Determine the [x, y] coordinate at the center of the cell enclosing the given text.  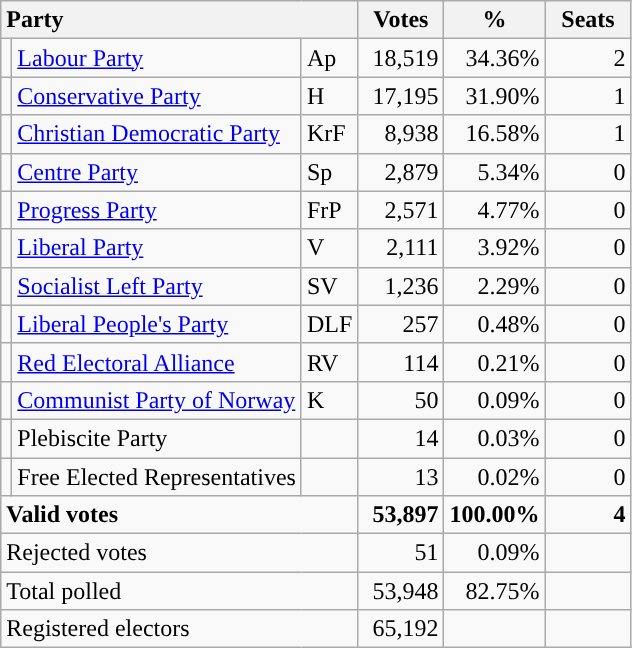
13 [401, 477]
Communist Party of Norway [157, 400]
1,236 [401, 286]
114 [401, 362]
RV [329, 362]
Liberal Party [157, 248]
Progress Party [157, 210]
50 [401, 400]
Ap [329, 58]
17,195 [401, 96]
SV [329, 286]
53,897 [401, 515]
2.29% [494, 286]
Labour Party [157, 58]
Party [180, 20]
Red Electoral Alliance [157, 362]
Plebiscite Party [157, 438]
0.02% [494, 477]
14 [401, 438]
16.58% [494, 134]
5.34% [494, 172]
53,948 [401, 591]
Votes [401, 20]
Socialist Left Party [157, 286]
Registered electors [180, 629]
Liberal People's Party [157, 324]
Christian Democratic Party [157, 134]
0.03% [494, 438]
2,571 [401, 210]
8,938 [401, 134]
4.77% [494, 210]
K [329, 400]
KrF [329, 134]
2 [588, 58]
0.48% [494, 324]
51 [401, 553]
Centre Party [157, 172]
34.36% [494, 58]
18,519 [401, 58]
Free Elected Representatives [157, 477]
65,192 [401, 629]
4 [588, 515]
31.90% [494, 96]
82.75% [494, 591]
2,879 [401, 172]
Sp [329, 172]
Seats [588, 20]
Conservative Party [157, 96]
DLF [329, 324]
Valid votes [180, 515]
0.21% [494, 362]
Rejected votes [180, 553]
FrP [329, 210]
H [329, 96]
V [329, 248]
2,111 [401, 248]
257 [401, 324]
100.00% [494, 515]
Total polled [180, 591]
% [494, 20]
3.92% [494, 248]
